Extract the (X, Y) coordinate from the center of the cell holding the provided text.  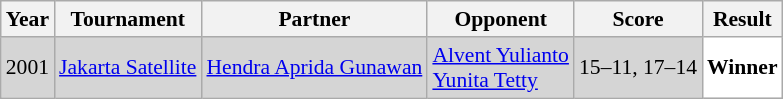
15–11, 17–14 (638, 68)
Result (742, 19)
Winner (742, 68)
Tournament (128, 19)
2001 (28, 68)
Alvent Yulianto Yunita Tetty (500, 68)
Opponent (500, 19)
Partner (314, 19)
Year (28, 19)
Score (638, 19)
Hendra Aprida Gunawan (314, 68)
Jakarta Satellite (128, 68)
